Scan for the cell matching the given text and deliver its (x, y) coordinate at center. 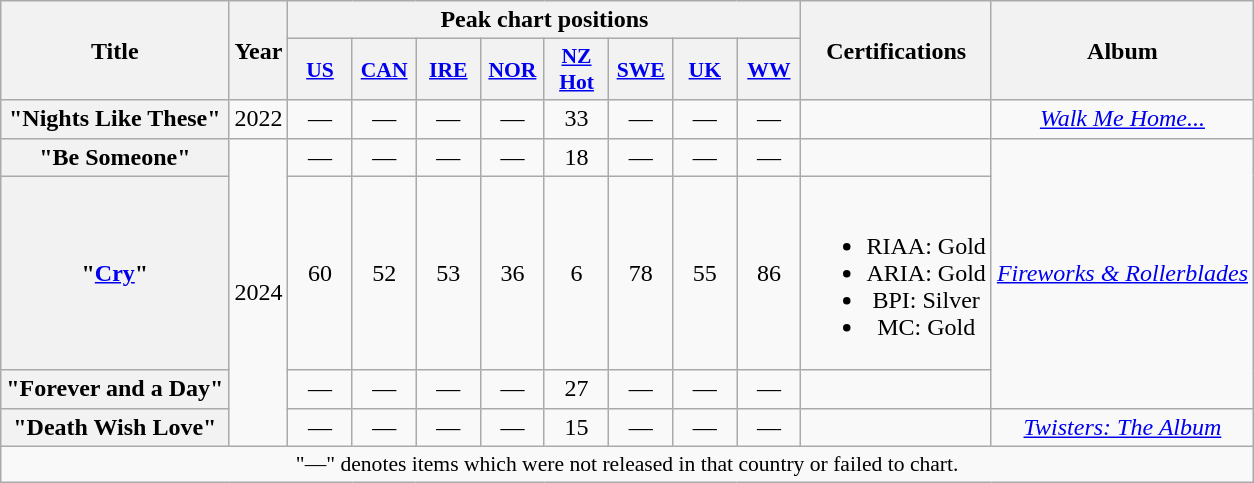
NOR (512, 70)
"Forever and a Day" (115, 389)
86 (769, 273)
"Cry" (115, 273)
6 (576, 273)
"—" denotes items which were not released in that country or failed to chart. (628, 464)
IRE (448, 70)
2024 (258, 292)
NZHot (576, 70)
15 (576, 427)
36 (512, 273)
Walk Me Home... (1122, 119)
US (320, 70)
Twisters: The Album (1122, 427)
52 (384, 273)
2022 (258, 119)
Album (1122, 50)
Title (115, 50)
RIAA: GoldARIA: GoldBPI: SilverMC: Gold (896, 273)
60 (320, 273)
18 (576, 157)
55 (705, 273)
"Death Wish Love" (115, 427)
Fireworks & Rollerblades (1122, 273)
Peak chart positions (544, 20)
"Be Someone" (115, 157)
WW (769, 70)
27 (576, 389)
78 (641, 273)
Year (258, 50)
"Nights Like These" (115, 119)
Certifications (896, 50)
53 (448, 273)
SWE (641, 70)
UK (705, 70)
CAN (384, 70)
33 (576, 119)
